Pinpoint the cell where the given text exists, returning its (X, Y) midpoint coordinate. 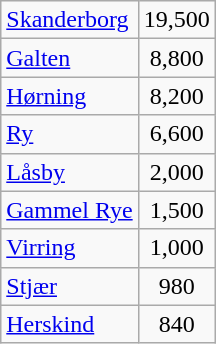
8,800 (176, 58)
6,600 (176, 134)
8,200 (176, 96)
Herskind (70, 324)
1,500 (176, 210)
Hørning (70, 96)
2,000 (176, 172)
Galten (70, 58)
Gammel Rye (70, 210)
Stjær (70, 286)
Skanderborg (70, 20)
Låsby (70, 172)
Ry (70, 134)
980 (176, 286)
19,500 (176, 20)
1,000 (176, 248)
Virring (70, 248)
840 (176, 324)
